Provide the [X, Y] coordinate of the cell's center where the given text is located.  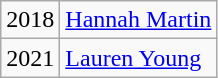
2018 [30, 20]
Hannah Martin [138, 20]
2021 [30, 58]
Lauren Young [138, 58]
